Provide the (x, y) coordinate of the cell's center where the given text is located.  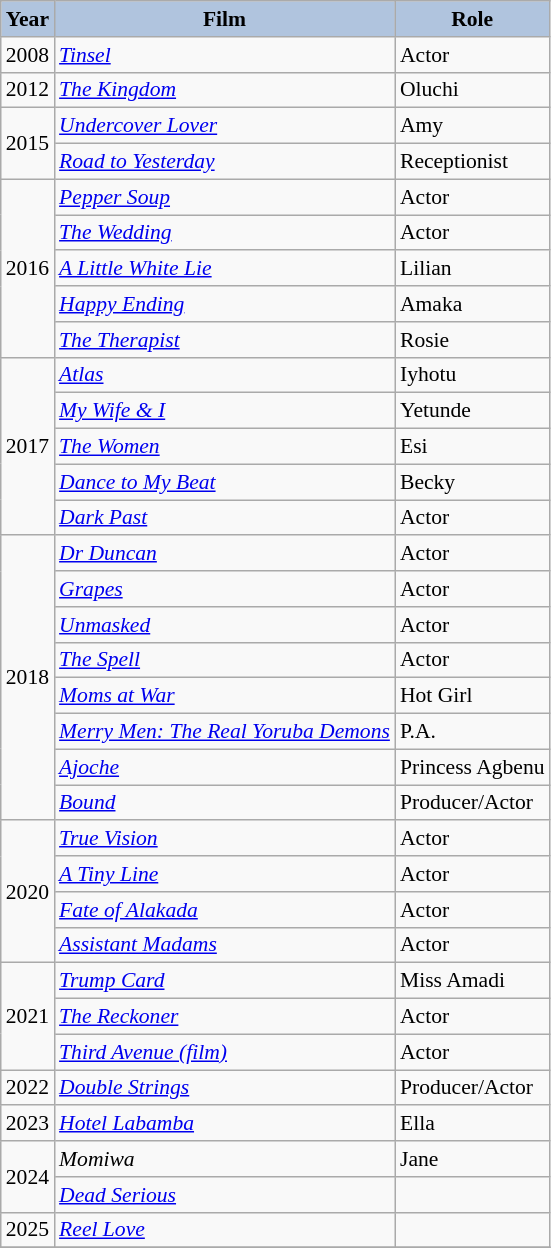
Unmasked (224, 625)
Role (472, 19)
Oluchi (472, 90)
Jane (472, 1159)
Moms at War (224, 696)
2012 (28, 90)
Year (28, 19)
Dr Duncan (224, 554)
The Kingdom (224, 90)
2024 (28, 1176)
My Wife & I (224, 411)
2015 (28, 144)
Undercover Lover (224, 126)
2008 (28, 55)
Hot Girl (472, 696)
Lilian (472, 269)
True Vision (224, 839)
2021 (28, 1016)
Reel Love (224, 1230)
Grapes (224, 589)
Third Avenue (film) (224, 1052)
The Wedding (224, 233)
Princess Agbenu (472, 767)
The Reckoner (224, 1017)
Becky (472, 482)
Assistant Madams (224, 945)
Dead Serious (224, 1195)
2018 (28, 678)
Fate of Alakada (224, 910)
Merry Men: The Real Yoruba Demons (224, 732)
Tinsel (224, 55)
P.A. (472, 732)
2025 (28, 1230)
2020 (28, 892)
Hotel Labamba (224, 1124)
The Therapist (224, 340)
Momiwa (224, 1159)
Atlas (224, 375)
2022 (28, 1088)
The Spell (224, 660)
Dark Past (224, 518)
Amy (472, 126)
2023 (28, 1124)
Ella (472, 1124)
Rosie (472, 340)
Happy Ending (224, 304)
Film (224, 19)
Receptionist (472, 162)
Pepper Soup (224, 197)
Dance to My Beat (224, 482)
Iyhotu (472, 375)
A Little White Lie (224, 269)
Yetunde (472, 411)
Ajoche (224, 767)
The Women (224, 447)
A Tiny Line (224, 874)
Trump Card (224, 981)
Bound (224, 803)
Double Strings (224, 1088)
Esi (472, 447)
Miss Amadi (472, 981)
Road to Yesterday (224, 162)
2017 (28, 446)
2016 (28, 268)
Amaka (472, 304)
